Identify which cell holds the provided text, then report its [X, Y] central coordinate. 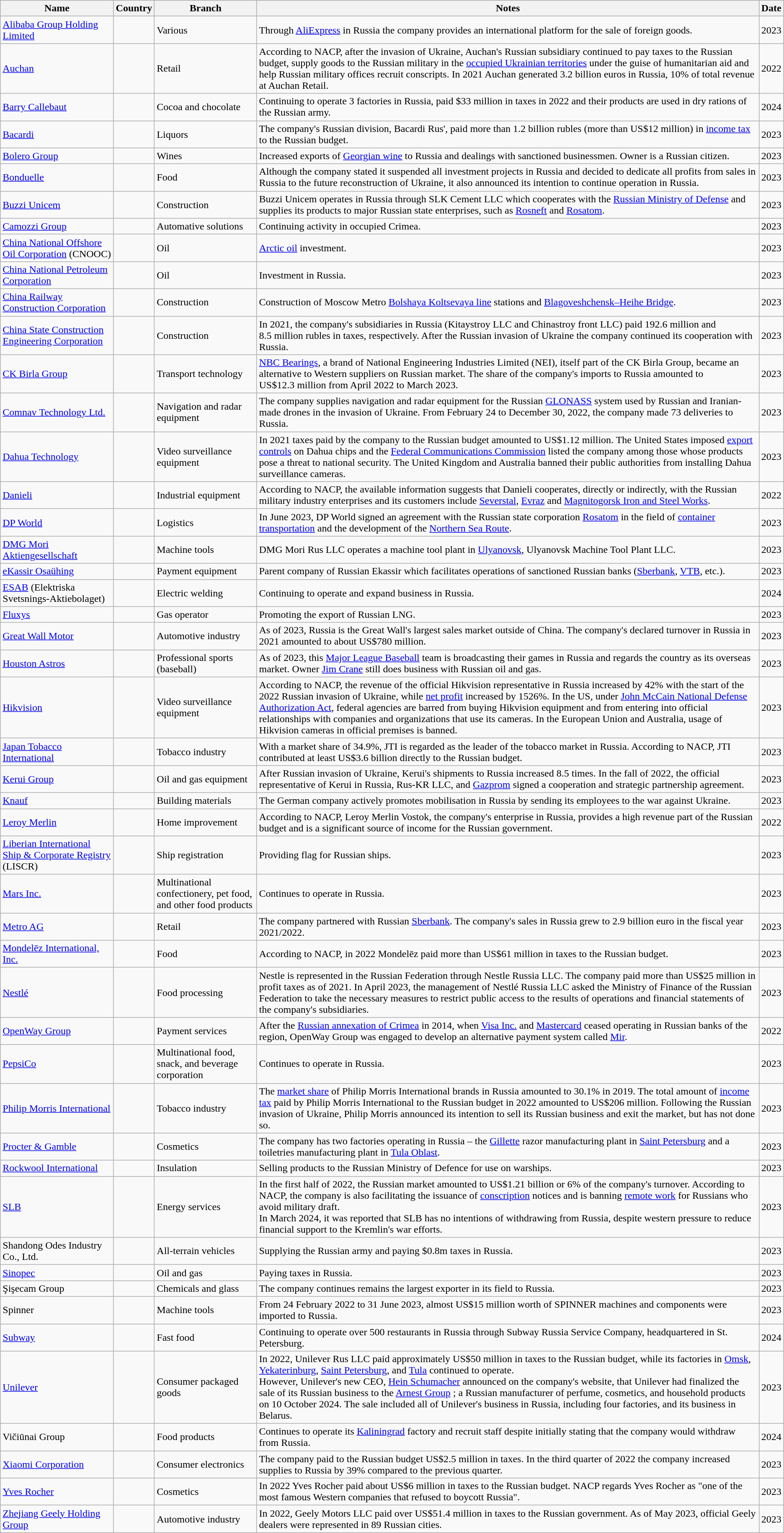
The company's Russian division, Bacardi Rus', paid more than 1.2 billion rubles (more than US$12 million) in income tax to the Russian budget. [508, 134]
Zhejiang Geely Holding Group [57, 1519]
Bolero Group [57, 156]
All-terrain vehicles [206, 1251]
Electric welding [206, 593]
Increased exports of Georgian wine to Russia and dealings with sanctioned businessmen. Owner is a Russian citizen. [508, 156]
Branch [206, 8]
Notes [508, 8]
Bacardi [57, 134]
Knauf [57, 800]
Consumer packaged goods [206, 1387]
Cocoa and chocolate [206, 107]
Professional sports (baseball) [206, 663]
Continuing to operate over 500 restaurants in Russia through Subway Russia Service Company, headquartered in St. Petersburg. [508, 1337]
Country [134, 8]
Building materials [206, 800]
Selling products to the Russian Ministry of Defence for use on warships. [508, 1168]
Wines [206, 156]
Gas operator [206, 614]
China National Offshore Oil Corporation (CNOOC) [57, 248]
Yves Rocher [57, 1492]
Continuing to operate 3 factories in Russia, paid $33 million in taxes in 2022 and their products are used in dry rations of the Russian army. [508, 107]
Oil and gas equipment [206, 779]
Rockwool International [57, 1168]
DP World [57, 523]
Energy services [206, 1207]
Providing flag for Russian ships. [508, 855]
SLB [57, 1207]
Construction of Moscow Metro Bolshaya Koltsevaya line stations and Blagoveshchensk–Heihe Bridge. [508, 302]
Vičiūnai Group [57, 1438]
Metro AG [57, 927]
Barry Callebaut [57, 107]
Transport technology [206, 374]
Şişecam Group [57, 1288]
Multinational food, snack, and beverage corporation [206, 1064]
Fluxys [57, 614]
Fast food [206, 1337]
Multinational confectionery, pet food, and other food products [206, 894]
Subway [57, 1337]
Mondelēz International, Inc. [57, 954]
The company partnered with Russian Sberbank. The company's sales in Russia grew to 2.9 billion euro in the fiscal year 2021/2022. [508, 927]
Shandong Odes Industry Co., Ltd. [57, 1251]
Continues to operate its Kaliningrad factory and recruit staff despite initially stating that the company would withdraw from Russia. [508, 1438]
Great Wall Motor [57, 636]
Insulation [206, 1168]
Investment in Russia. [508, 275]
Food processing [206, 993]
Liberian International Ship & Corporate Registry (LISCR) [57, 855]
CK Birla Group [57, 374]
Dahua Technology [57, 457]
Buzzi Unicem [57, 204]
Liquors [206, 134]
The German company actively promotes mobilisation in Russia by sending its employees to the war against Ukraine. [508, 800]
Name [57, 8]
Ship registration [206, 855]
Logistics [206, 523]
Through AliExpress in Russia the company provides an international platform for the sale of foreign goods. [508, 30]
Continuing to operate and expand business in Russia. [508, 593]
Sinopec [57, 1272]
The company continues remains the largest exporter in its field to Russia. [508, 1288]
Oil and gas [206, 1272]
Xiaomi Corporation [57, 1464]
Home improvement [206, 822]
China National Petroleum Corporation [57, 275]
Japan Tobacco International [57, 751]
China State Construction Engineering Corporation [57, 335]
Payment equipment [206, 571]
Automative solutions [206, 226]
Auchan [57, 69]
From 24 February 2022 to 31 June 2023, almost US$15 million worth of SPINNER machines and components were imported to Russia. [508, 1310]
Parent company of Russian Ekassir which facilitates operations of sanctioned Russian banks (Sberbank, VTB, etc.). [508, 571]
Nestlé [57, 993]
Industrial equipment [206, 495]
Procter & Gamble [57, 1147]
Navigation and radar equipment [206, 413]
eKassir Osaühing [57, 571]
Arctic oil investment. [508, 248]
Food products [206, 1438]
Unilever [57, 1387]
Promoting the export of Russian LNG. [508, 614]
Supplying the Russian army and paying $0.8m taxes in Russia. [508, 1251]
ESAB (Elektriska Svetsnings-Aktiebolaget) [57, 593]
Chemicals and glass [206, 1288]
Consumer electronics [206, 1464]
Danieli [57, 495]
Hikvision [57, 707]
According to NACP, in 2022 Mondelēz paid more than US$61 million in taxes to the Russian budget. [508, 954]
DMG Mori Aktiengesellschaft [57, 550]
OpenWay Group [57, 1031]
China Railway Construction Corporation [57, 302]
Spinner [57, 1310]
Various [206, 30]
Date [771, 8]
Camozzi Group [57, 226]
DMG Mori Rus LLC operates a machine tool plant in Ulyanovsk, Ulyanovsk Machine Tool Plant LLC. [508, 550]
Paying taxes in Russia. [508, 1272]
Payment services [206, 1031]
Philip Morris International [57, 1108]
Leroy Merlin [57, 822]
Comnav Technology Ltd. [57, 413]
Bonduelle [57, 178]
Kerui Group [57, 779]
PepsiCo [57, 1064]
Mars Inc. [57, 894]
Houston Astros [57, 663]
Continuing activity in occupied Crimea. [508, 226]
Alibaba Group Holding Limited [57, 30]
